Identify which cell holds the provided text, then report its (X, Y) central coordinate. 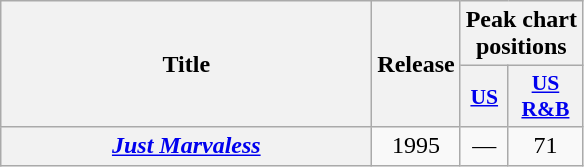
— (484, 146)
Title (186, 64)
1995 (416, 146)
Release (416, 64)
Just Marvaless (186, 146)
Peak chartpositions (521, 34)
71 (545, 146)
USR&B (545, 96)
US (484, 96)
